Provide the [X, Y] coordinate of the cell's center where the given text is located.  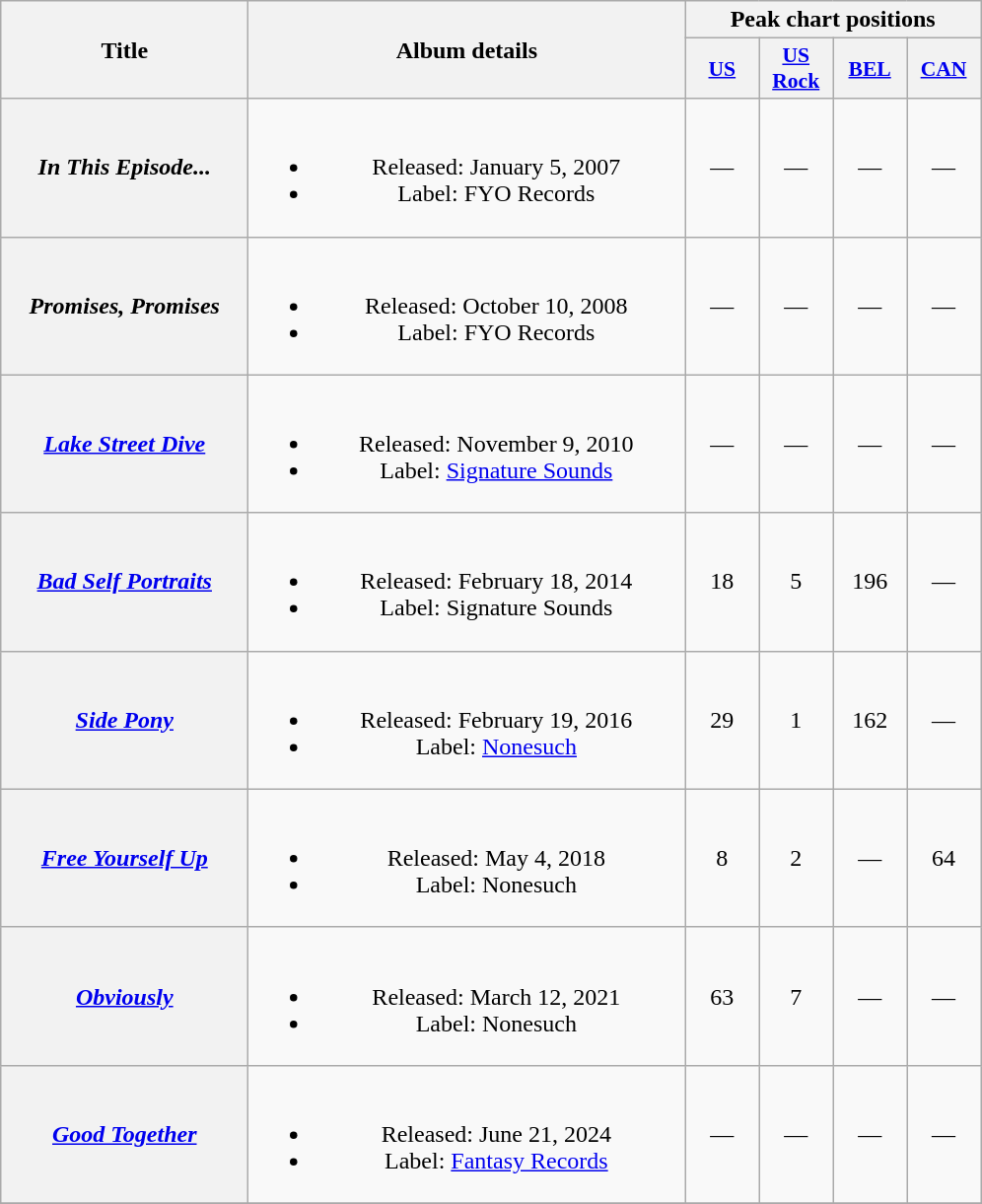
In This Episode... [124, 168]
Released: May 4, 2018Label: Nonesuch [467, 858]
1 [797, 720]
Good Together [124, 1134]
162 [870, 720]
USRock [797, 69]
Promises, Promises [124, 306]
63 [722, 996]
2 [797, 858]
Lake Street Dive [124, 444]
Side Pony [124, 720]
29 [722, 720]
US [722, 69]
Released: January 5, 2007Label: FYO Records [467, 168]
8 [722, 858]
196 [870, 582]
64 [945, 858]
Released: November 9, 2010Label: Signature Sounds [467, 444]
5 [797, 582]
Peak chart positions [833, 20]
Bad Self Portraits [124, 582]
Released: March 12, 2021Label: Nonesuch [467, 996]
Released: June 21, 2024Label: Fantasy Records [467, 1134]
Obviously [124, 996]
18 [722, 582]
Released: October 10, 2008Label: FYO Records [467, 306]
BEL [870, 69]
Released: February 18, 2014Label: Signature Sounds [467, 582]
Free Yourself Up [124, 858]
Album details [467, 49]
Released: February 19, 2016Label: Nonesuch [467, 720]
CAN [945, 69]
7 [797, 996]
Title [124, 49]
